Locate the cell with the specified text and output its [x, y] center coordinate. 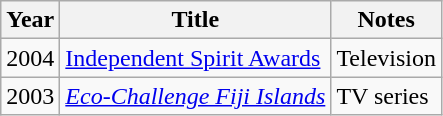
TV series [386, 96]
Year [30, 20]
Title [196, 20]
2003 [30, 96]
Television [386, 58]
Independent Spirit Awards [196, 58]
2004 [30, 58]
Eco-Challenge Fiji Islands [196, 96]
Notes [386, 20]
